Capture the cell that displays the provided text and extract its [x, y] central coordinate. 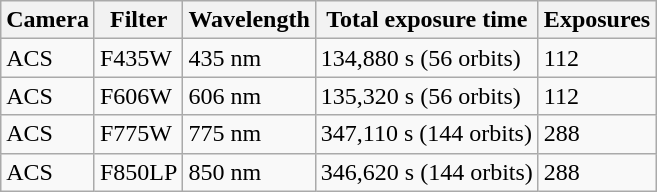
Camera [48, 20]
850 nm [249, 172]
135,320 s (56 orbits) [426, 96]
F606W [138, 96]
F435W [138, 58]
Filter [138, 20]
606 nm [249, 96]
134,880 s (56 orbits) [426, 58]
775 nm [249, 134]
Total exposure time [426, 20]
346,620 s (144 orbits) [426, 172]
Exposures [596, 20]
F850LP [138, 172]
F775W [138, 134]
347,110 s (144 orbits) [426, 134]
Wavelength [249, 20]
435 nm [249, 58]
